Return the [x, y] coordinate for the center point of the cell that contains the specified text.  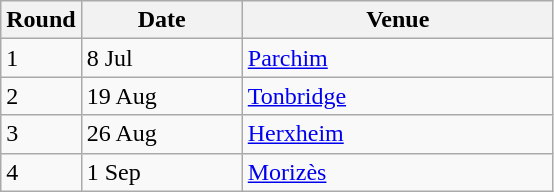
Date [162, 20]
2 [41, 96]
1 [41, 58]
8 Jul [162, 58]
Morizès [398, 172]
Herxheim [398, 134]
1 Sep [162, 172]
Round [41, 20]
Tonbridge [398, 96]
Venue [398, 20]
Parchim [398, 58]
19 Aug [162, 96]
3 [41, 134]
26 Aug [162, 134]
4 [41, 172]
